Return [x, y] of the center of cell containing provided text 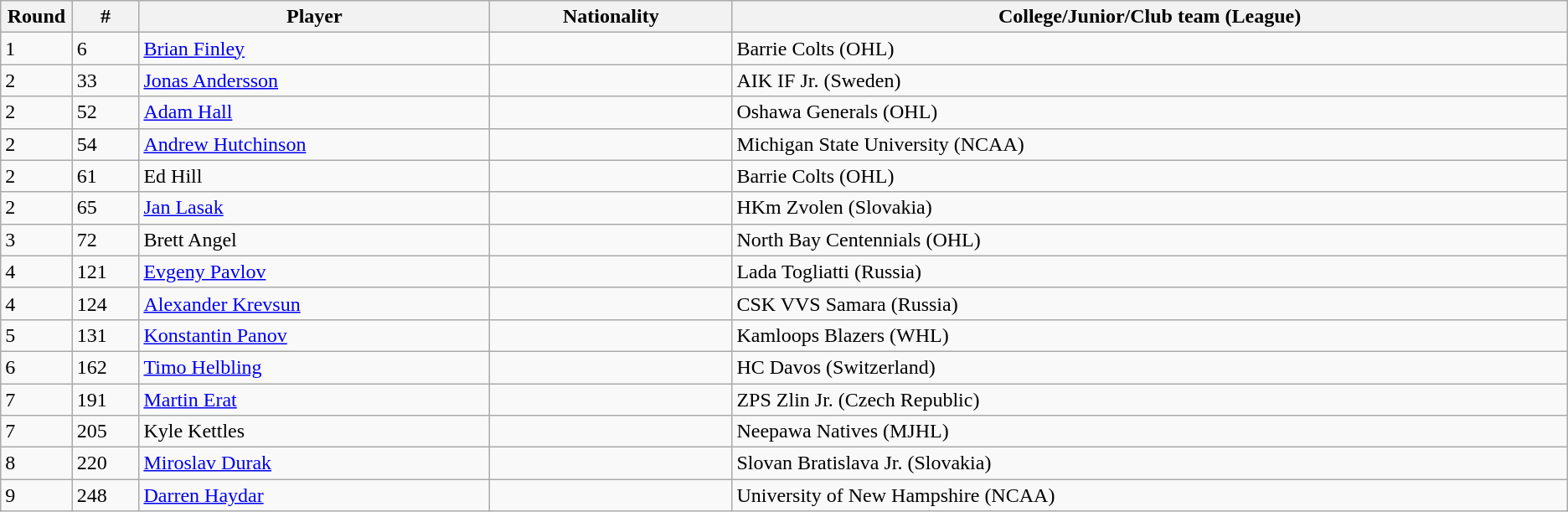
9 [37, 495]
College/Junior/Club team (League) [1149, 17]
Nationality [611, 17]
Miroslav Durak [315, 463]
HKm Zvolen (Slovakia) [1149, 208]
Kyle Kettles [315, 432]
205 [106, 432]
52 [106, 112]
3 [37, 240]
Martin Erat [315, 400]
220 [106, 463]
AIK IF Jr. (Sweden) [1149, 80]
72 [106, 240]
Adam Hall [315, 112]
Brett Angel [315, 240]
Ed Hill [315, 176]
Alexander Krevsun [315, 303]
Brian Finley [315, 49]
Slovan Bratislava Jr. (Slovakia) [1149, 463]
Jonas Andersson [315, 80]
65 [106, 208]
CSK VVS Samara (Russia) [1149, 303]
162 [106, 367]
University of New Hampshire (NCAA) [1149, 495]
191 [106, 400]
Timo Helbling [315, 367]
61 [106, 176]
8 [37, 463]
# [106, 17]
131 [106, 335]
5 [37, 335]
North Bay Centennials (OHL) [1149, 240]
Oshawa Generals (OHL) [1149, 112]
Round [37, 17]
Darren Haydar [315, 495]
Player [315, 17]
Andrew Hutchinson [315, 144]
Neepawa Natives (MJHL) [1149, 432]
1 [37, 49]
Konstantin Panov [315, 335]
Evgeny Pavlov [315, 272]
Lada Togliatti (Russia) [1149, 272]
248 [106, 495]
ZPS Zlin Jr. (Czech Republic) [1149, 400]
121 [106, 272]
33 [106, 80]
Kamloops Blazers (WHL) [1149, 335]
HC Davos (Switzerland) [1149, 367]
54 [106, 144]
Jan Lasak [315, 208]
124 [106, 303]
Michigan State University (NCAA) [1149, 144]
